For the text-containing cell, return its midpoint in [X, Y] coordinate format. 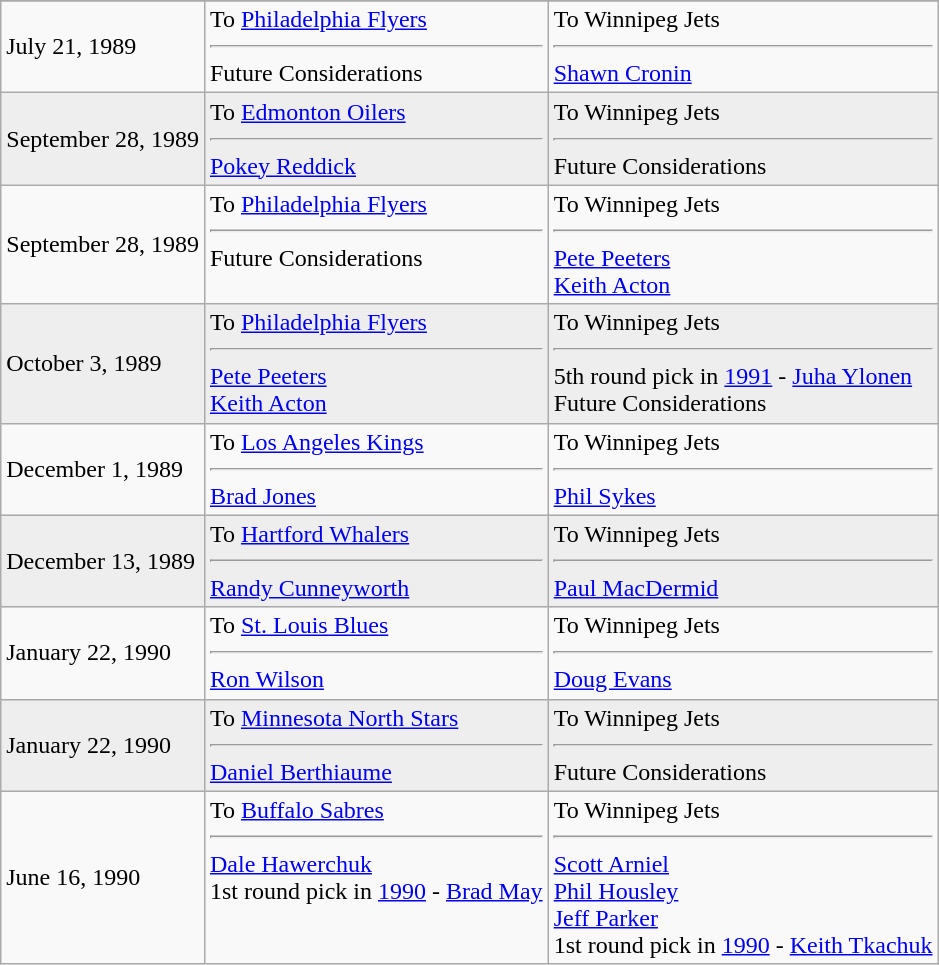
To Winnipeg JetsPhil Sykes [743, 469]
To Edmonton OilersPokey Reddick [376, 139]
December 1, 1989 [103, 469]
To Minnesota North StarsDaniel Berthiaume [376, 745]
To Los Angeles KingsBrad Jones [376, 469]
To Winnipeg JetsDoug Evans [743, 653]
July 21, 1989 [103, 47]
To Winnipeg JetsShawn Cronin [743, 47]
To Winnipeg JetsPaul MacDermid [743, 561]
To Hartford WhalersRandy Cunneyworth [376, 561]
To Winnipeg Jets5th round pick in 1991 - Juha Ylonen Future Considerations [743, 364]
To Winnipeg JetsScott Arniel Phil Housley Jeff Parker 1st round pick in 1990 - Keith Tkachuk [743, 878]
To Winnipeg JetsPete Peeters Keith Acton [743, 244]
To Philadelphia FlyersPete Peeters Keith Acton [376, 364]
To St. Louis BluesRon Wilson [376, 653]
June 16, 1990 [103, 878]
December 13, 1989 [103, 561]
October 3, 1989 [103, 364]
To Buffalo SabresDale Hawerchuk 1st round pick in 1990 - Brad May [376, 878]
